Detect which cell encompasses the target text, then output its (X, Y) center coordinate. 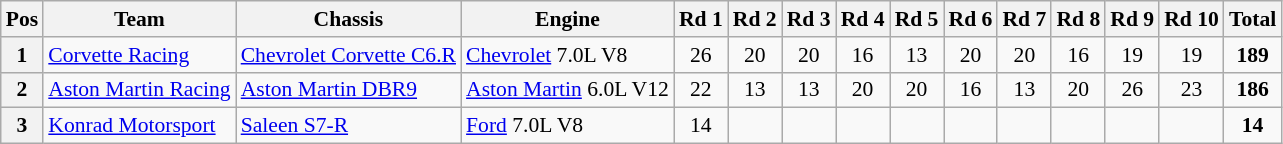
Rd 10 (1192, 19)
Corvette Racing (139, 55)
Engine (568, 19)
Chevrolet 7.0L V8 (568, 55)
189 (1252, 55)
22 (701, 90)
Aston Martin Racing (139, 90)
Rd 7 (1024, 19)
Konrad Motorsport (139, 126)
Rd 8 (1078, 19)
186 (1252, 90)
Aston Martin DBR9 (348, 90)
Chevrolet Corvette C6.R (348, 55)
Rd 3 (809, 19)
Ford 7.0L V8 (568, 126)
Team (139, 19)
Rd 6 (971, 19)
Total (1252, 19)
3 (22, 126)
Saleen S7-R (348, 126)
23 (1192, 90)
Rd 2 (755, 19)
Chassis (348, 19)
Rd 9 (1132, 19)
Rd 4 (863, 19)
Rd 1 (701, 19)
2 (22, 90)
Aston Martin 6.0L V12 (568, 90)
1 (22, 55)
Pos (22, 19)
Rd 5 (917, 19)
